Determine the [x, y] coordinate at the center of the cell enclosing the given text.  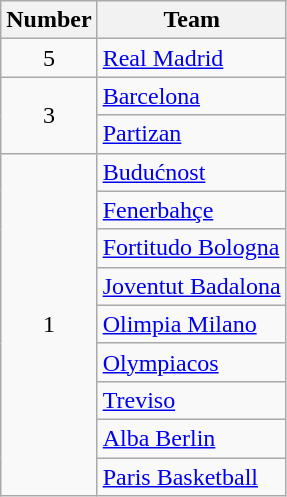
Partizan [192, 134]
Olympiacos [192, 362]
5 [49, 58]
Paris Basketball [192, 477]
3 [49, 115]
Team [192, 20]
Alba Berlin [192, 438]
Number [49, 20]
Barcelona [192, 96]
Joventut Badalona [192, 286]
Fenerbahçe [192, 210]
1 [49, 324]
Treviso [192, 400]
Fortitudo Bologna [192, 248]
Budućnost [192, 172]
Olimpia Milano [192, 324]
Real Madrid [192, 58]
